For the text-containing cell, return its midpoint in (X, Y) coordinate format. 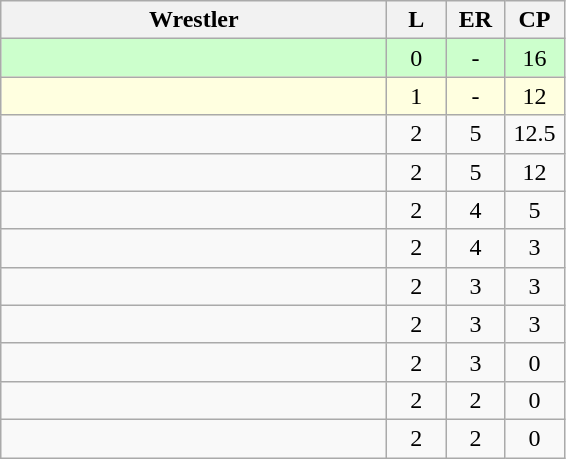
12.5 (534, 134)
16 (534, 58)
1 (416, 96)
CP (534, 20)
Wrestler (194, 20)
ER (476, 20)
L (416, 20)
